Provide the (x, y) coordinate of the cell's center where the given text is located.  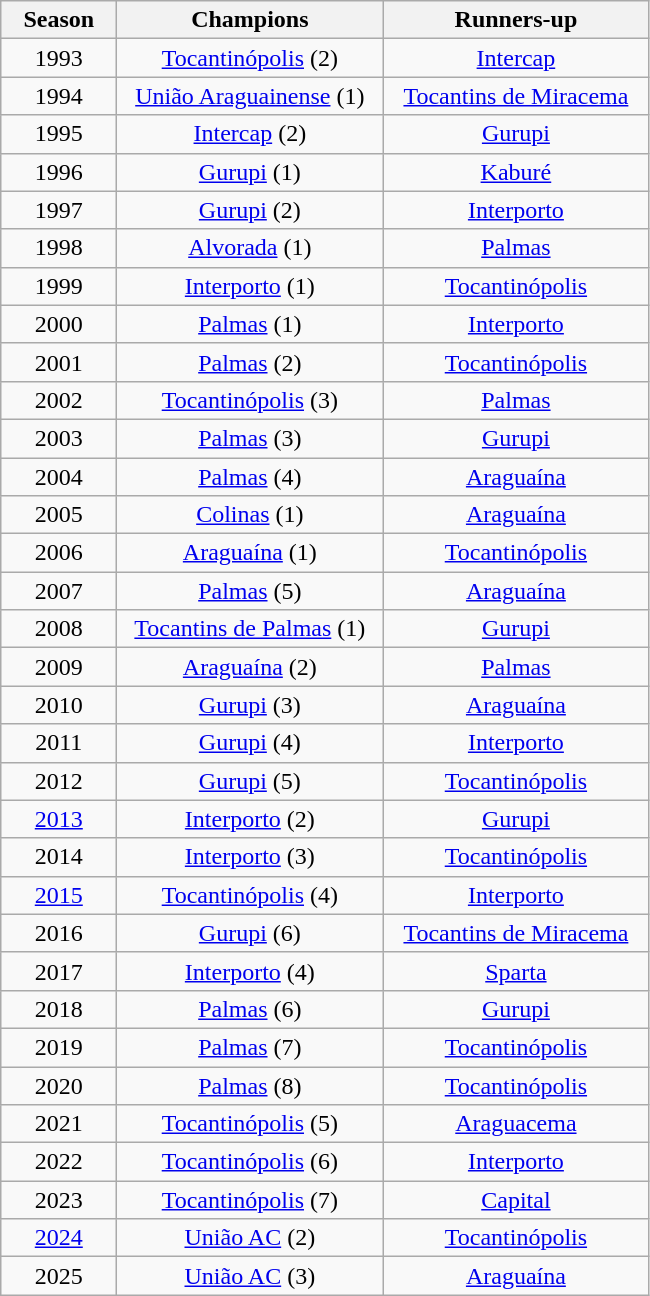
Palmas (8) (250, 1085)
Intercap (2) (250, 134)
União Araguainense (1) (250, 96)
1995 (59, 134)
2000 (59, 324)
Capital (516, 1200)
Interporto (4) (250, 971)
2014 (59, 857)
2003 (59, 438)
Tocantinópolis (5) (250, 1124)
Sparta (516, 971)
Tocantinópolis (7) (250, 1200)
Gurupi (5) (250, 781)
Palmas (2) (250, 362)
2020 (59, 1085)
Araguaína (1) (250, 553)
Gurupi (3) (250, 705)
2007 (59, 591)
2004 (59, 477)
Intercap (516, 58)
1998 (59, 248)
2006 (59, 553)
2015 (59, 895)
Interporto (3) (250, 857)
Interporto (1) (250, 286)
2023 (59, 1200)
Palmas (3) (250, 438)
2017 (59, 971)
1996 (59, 172)
Gurupi (4) (250, 743)
Palmas (1) (250, 324)
Gurupi (6) (250, 933)
Tocantins de Palmas (1) (250, 629)
1994 (59, 96)
2012 (59, 781)
2009 (59, 667)
Runners-up (516, 20)
2021 (59, 1124)
Palmas (6) (250, 1009)
Tocantinópolis (6) (250, 1162)
Interporto (2) (250, 819)
2016 (59, 933)
2005 (59, 515)
União AC (3) (250, 1276)
2008 (59, 629)
2013 (59, 819)
Gurupi (2) (250, 210)
1997 (59, 210)
Gurupi (1) (250, 172)
Tocantinópolis (3) (250, 400)
2001 (59, 362)
Season (59, 20)
1999 (59, 286)
Palmas (7) (250, 1047)
Kaburé (516, 172)
2019 (59, 1047)
2010 (59, 705)
Champions (250, 20)
Colinas (1) (250, 515)
2011 (59, 743)
2025 (59, 1276)
2002 (59, 400)
Tocantinópolis (4) (250, 895)
União AC (2) (250, 1238)
2024 (59, 1238)
Alvorada (1) (250, 248)
Araguacema (516, 1124)
Tocantinópolis (2) (250, 58)
Araguaína (2) (250, 667)
2022 (59, 1162)
Palmas (5) (250, 591)
1993 (59, 58)
Palmas (4) (250, 477)
2018 (59, 1009)
